Identify which cell holds the provided text, then report its (X, Y) central coordinate. 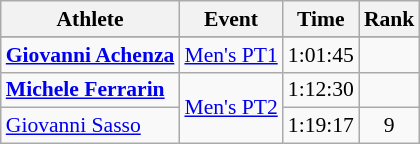
Giovanni Sasso (90, 126)
Athlete (90, 19)
1:19:17 (321, 126)
Giovanni Achenza (90, 55)
Rank (390, 19)
1:12:30 (321, 90)
1:01:45 (321, 55)
Men's PT2 (230, 108)
Men's PT1 (230, 55)
Time (321, 19)
Michele Ferrarin (90, 90)
Event (230, 19)
9 (390, 126)
